Capture the cell that displays the provided text and extract its (X, Y) central coordinate. 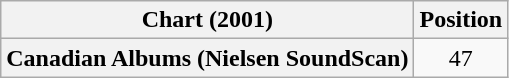
47 (461, 58)
Canadian Albums (Nielsen SoundScan) (208, 58)
Chart (2001) (208, 20)
Position (461, 20)
